Find where the given text appears and provide that cell's center as [x, y] coordinate. 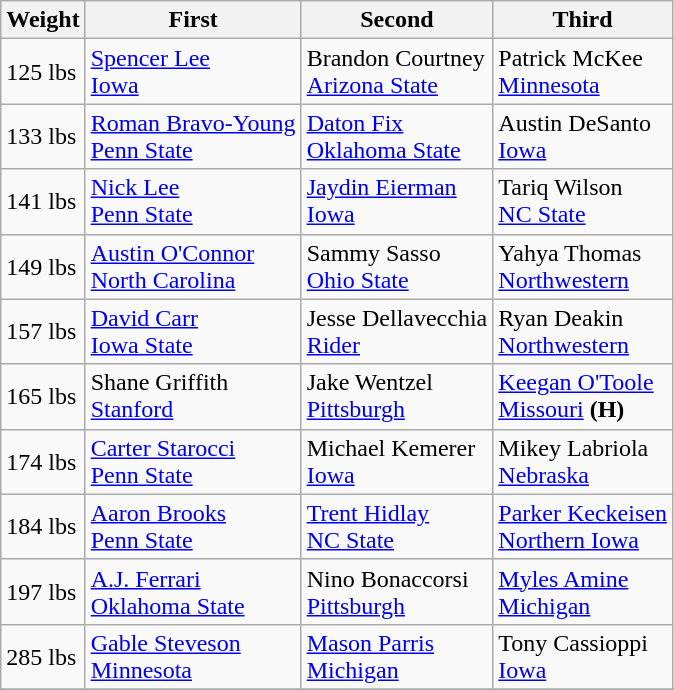
Shane GriffithStanford [193, 396]
Myles AmineMichigan [583, 592]
Tariq WilsonNC State [583, 202]
Jaydin EiermanIowa [397, 202]
Austin DeSantoIowa [583, 136]
Michael KemererIowa [397, 462]
285 lbs [43, 656]
Ryan DeakinNorthwestern [583, 332]
Mason ParrisMichigan [397, 656]
Third [583, 20]
Second [397, 20]
Weight [43, 20]
Patrick McKeeMinnesota [583, 72]
197 lbs [43, 592]
Parker KeckeisenNorthern Iowa [583, 526]
Nick LeePenn State [193, 202]
Brandon CourtneyArizona State [397, 72]
Jesse DellavecchiaRider [397, 332]
Tony CassioppiIowa [583, 656]
133 lbs [43, 136]
Roman Bravo-YoungPenn State [193, 136]
Aaron BrooksPenn State [193, 526]
Sammy SassoOhio State [397, 266]
Nino BonaccorsiPittsburgh [397, 592]
125 lbs [43, 72]
141 lbs [43, 202]
149 lbs [43, 266]
A.J. FerrariOklahoma State [193, 592]
184 lbs [43, 526]
Austin O'ConnorNorth Carolina [193, 266]
Spencer LeeIowa [193, 72]
Daton FixOklahoma State [397, 136]
165 lbs [43, 396]
David CarrIowa State [193, 332]
Gable StevesonMinnesota [193, 656]
174 lbs [43, 462]
157 lbs [43, 332]
Carter StarocciPenn State [193, 462]
Yahya ThomasNorthwestern [583, 266]
First [193, 20]
Jake WentzelPittsburgh [397, 396]
Trent Hidlay NC State [397, 526]
Mikey LabriolaNebraska [583, 462]
Keegan O'TooleMissouri (H) [583, 396]
